Scan for the cell matching the given text and deliver its [X, Y] coordinate at center. 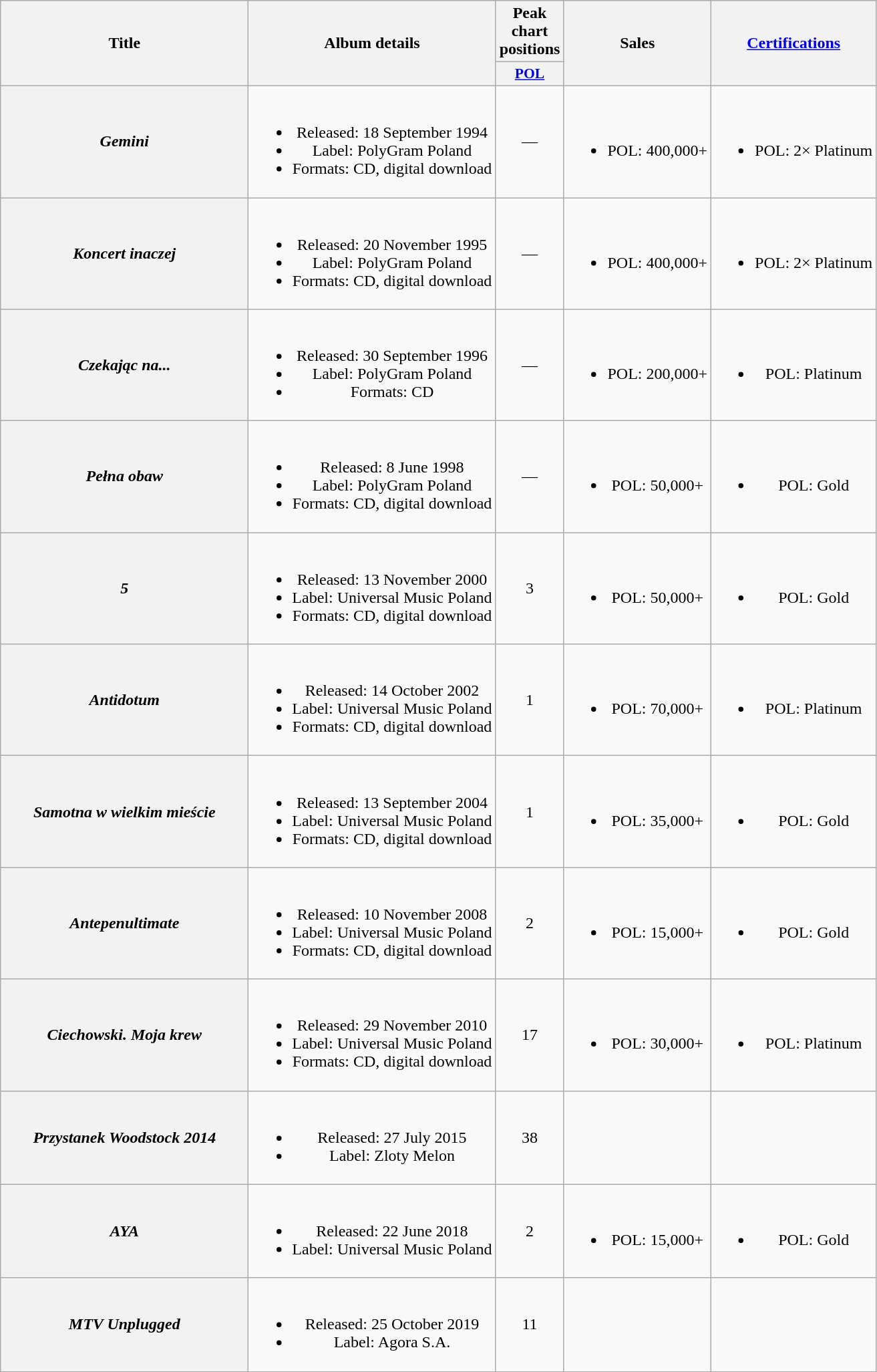
3 [530, 588]
POL: 70,000+ [637, 700]
5 [124, 588]
Released: 29 November 2010Label: Universal Music PolandFormats: CD, digital download [372, 1035]
Released: 14 October 2002Label: Universal Music PolandFormats: CD, digital download [372, 700]
Released: 18 September 1994Label: PolyGram PolandFormats: CD, digital download [372, 142]
Pełna obaw [124, 477]
Antepenultimate [124, 924]
Released: 27 July 2015Label: Zloty Melon [372, 1137]
Released: 13 September 2004Label: Universal Music PolandFormats: CD, digital download [372, 811]
Album details [372, 43]
Sales [637, 43]
Gemini [124, 142]
POL: 35,000+ [637, 811]
38 [530, 1137]
Released: 25 October 2019Label: Agora S.A. [372, 1325]
17 [530, 1035]
11 [530, 1325]
Released: 13 November 2000Label: Universal Music PolandFormats: CD, digital download [372, 588]
Peak chart positions [530, 31]
Released: 8 June 1998Label: PolyGram PolandFormats: CD, digital download [372, 477]
MTV Unplugged [124, 1325]
Released: 30 September 1996Label: PolyGram PolandFormats: CD [372, 365]
Przystanek Woodstock 2014 [124, 1137]
Koncert inaczej [124, 254]
Certifications [794, 43]
Czekając na... [124, 365]
Antidotum [124, 700]
Samotna w wielkim mieście [124, 811]
Ciechowski. Moja krew [124, 1035]
AYA [124, 1231]
Title [124, 43]
POL [530, 74]
Released: 10 November 2008Label: Universal Music PolandFormats: CD, digital download [372, 924]
POL: 200,000+ [637, 365]
Released: 22 June 2018Label: Universal Music Poland [372, 1231]
POL: 30,000+ [637, 1035]
Released: 20 November 1995Label: PolyGram PolandFormats: CD, digital download [372, 254]
